Pinpoint the cell where the given text exists, returning its [X, Y] midpoint coordinate. 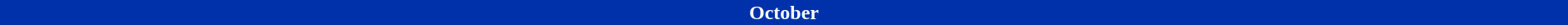
October [784, 12]
